Locate the cell with the specified text and output its [X, Y] center coordinate. 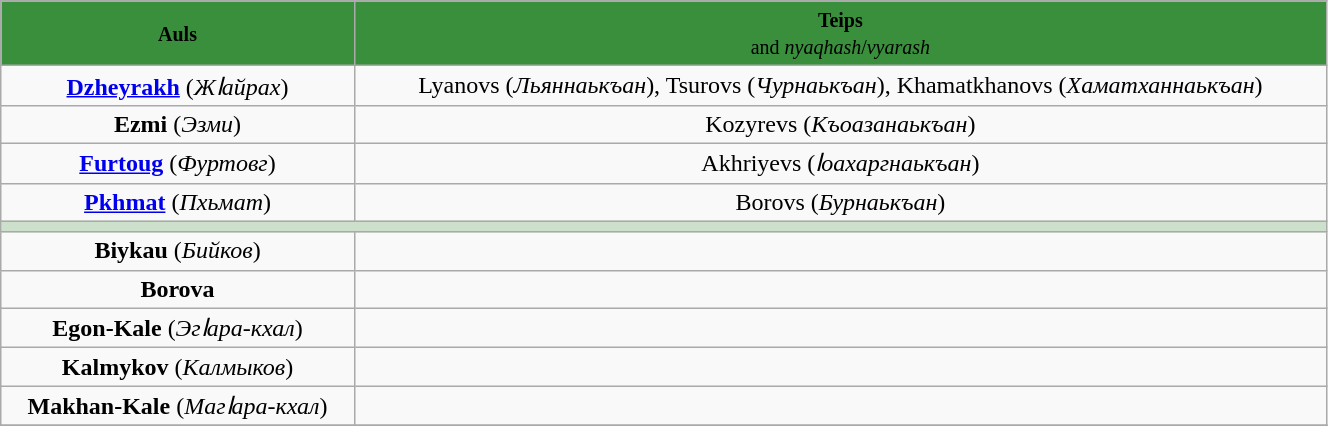
Dzheyrakh (Жӏайрах) [178, 86]
Pkhmat (Пхьмат) [178, 202]
Furtoug (Фуртовг) [178, 163]
Akhriyevs (ӏоахаргнаькъан) [840, 163]
Borovs (Бурнаькъан) [840, 202]
Makhan-Kale (Maгӏapa-кхал) [178, 406]
Kalmykov (Калмыков) [178, 367]
Egon-Kale (Эгӏара-кхал) [178, 328]
Kozyrevs (Къоазанаькъан) [840, 124]
Biykau (Бийков) [178, 251]
Lyanovs (Льяннаькъан), Tsurovs (Чурнаькъан), Khamatkhanovs (Хаматханнаькъан) [840, 86]
Auls [178, 34]
Borova [178, 289]
Ezmi (Эзми) [178, 124]
Teips and nyaqhash/vyarash [840, 34]
